Extract the [X, Y] coordinate from the center of the cell holding the provided text.  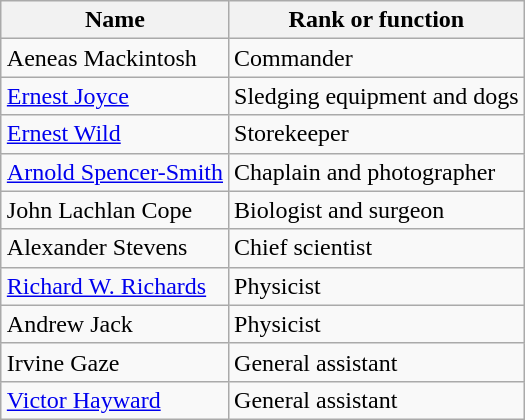
Chaplain and photographer [377, 172]
Storekeeper [377, 134]
Victor Hayward [114, 400]
Sledging equipment and dogs [377, 96]
Commander [377, 58]
Ernest Joyce [114, 96]
Arnold Spencer-Smith [114, 172]
John Lachlan Cope [114, 210]
Rank or function [377, 20]
Alexander Stevens [114, 248]
Andrew Jack [114, 324]
Name [114, 20]
Richard W. Richards [114, 286]
Chief scientist [377, 248]
Irvine Gaze [114, 362]
Ernest Wild [114, 134]
Biologist and surgeon [377, 210]
Aeneas Mackintosh [114, 58]
